Locate the cell with the specified text and output its [X, Y] center coordinate. 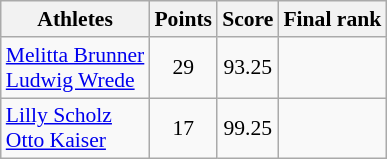
93.25 [248, 68]
Points [183, 19]
29 [183, 68]
17 [183, 128]
Final rank [332, 19]
Athletes [76, 19]
Score [248, 19]
Melitta BrunnerLudwig Wrede [76, 68]
99.25 [248, 128]
Lilly ScholzOtto Kaiser [76, 128]
